From the cell containing the given text, extract its center point as [X, Y] coordinate. 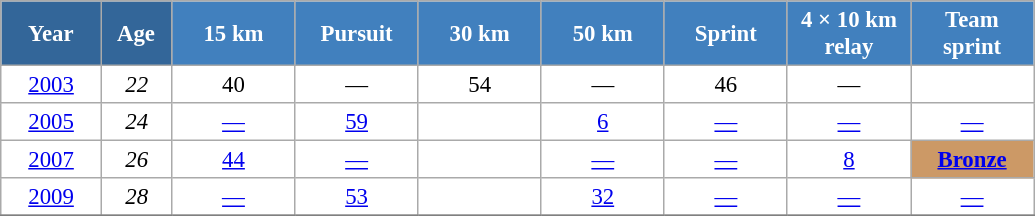
50 km [602, 34]
2009 [52, 197]
Age [136, 34]
53 [356, 197]
44 [234, 160]
Sprint [726, 34]
40 [234, 85]
59 [356, 122]
22 [136, 85]
28 [136, 197]
32 [602, 197]
8 [848, 160]
6 [602, 122]
4 × 10 km relay [848, 34]
Bronze [972, 160]
26 [136, 160]
Team sprint [972, 34]
24 [136, 122]
2007 [52, 160]
2005 [52, 122]
Pursuit [356, 34]
54 [480, 85]
30 km [480, 34]
2003 [52, 85]
15 km [234, 34]
Year [52, 34]
46 [726, 85]
